Scan for the cell matching the given text and deliver its [X, Y] coordinate at center. 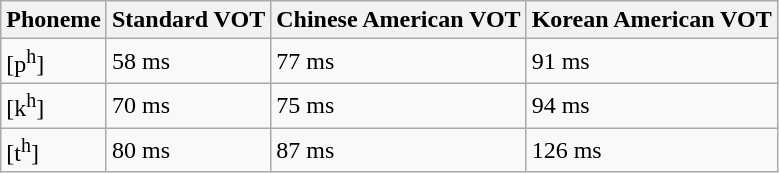
91 ms [652, 62]
80 ms [188, 150]
126 ms [652, 150]
58 ms [188, 62]
[ph] [54, 62]
[th] [54, 150]
77 ms [398, 62]
75 ms [398, 106]
Chinese American VOT [398, 20]
Standard VOT [188, 20]
Korean American VOT [652, 20]
70 ms [188, 106]
[kh] [54, 106]
87 ms [398, 150]
94 ms [652, 106]
Phoneme [54, 20]
